Scan for the cell matching the given text and deliver its (x, y) coordinate at center. 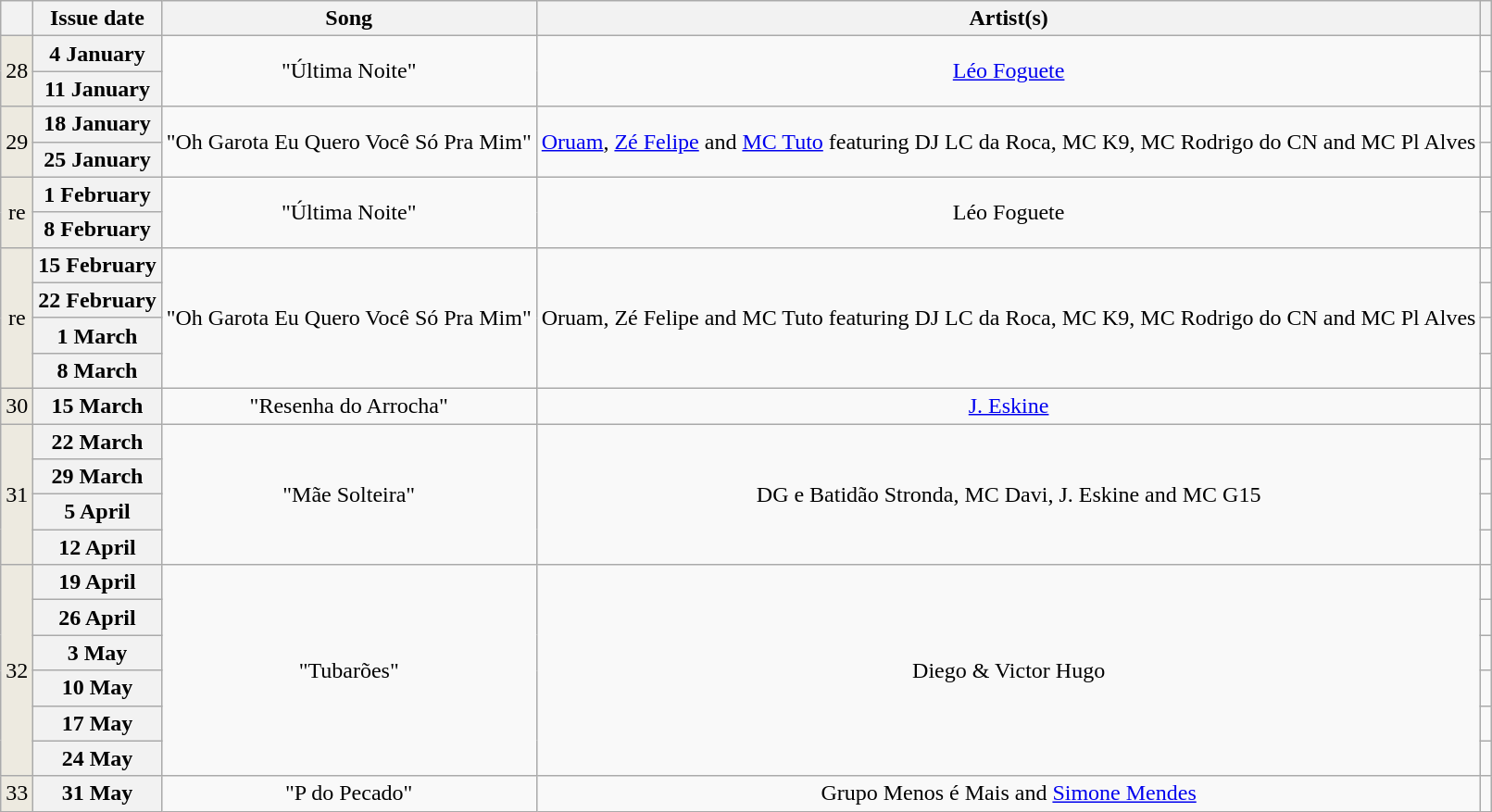
4 January (97, 54)
Artist(s) (1009, 19)
1 February (97, 194)
11 January (97, 89)
30 (17, 406)
17 May (97, 723)
5 April (97, 512)
31 (17, 494)
8 February (97, 230)
32 (17, 670)
25 January (97, 159)
Song (348, 19)
33 (17, 793)
"Resenha do Arrocha" (348, 406)
"Tubarões" (348, 670)
31 May (97, 793)
3 May (97, 653)
1 March (97, 335)
"P do Pecado" (348, 793)
19 April (97, 582)
Issue date (97, 19)
26 April (97, 618)
"Mãe Solteira" (348, 494)
18 January (97, 124)
29 March (97, 477)
29 (17, 142)
15 March (97, 406)
24 May (97, 758)
10 May (97, 688)
28 (17, 71)
15 February (97, 265)
8 March (97, 370)
22 February (97, 300)
J. Eskine (1009, 406)
22 March (97, 442)
Grupo Menos é Mais and Simone Mendes (1009, 793)
DG e Batidão Stronda, MC Davi, J. Eskine and MC G15 (1009, 494)
Diego & Victor Hugo (1009, 670)
12 April (97, 547)
